Find where the given text appears and provide that cell's center as [x, y] coordinate. 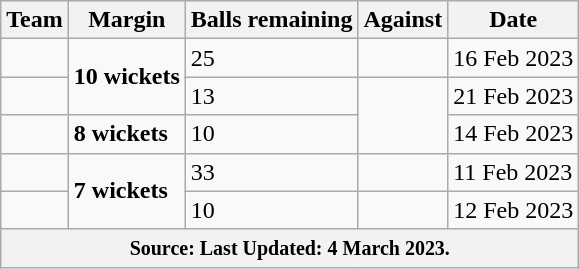
Team [35, 20]
10 wickets [126, 77]
25 [272, 58]
Against [403, 20]
Margin [126, 20]
12 Feb 2023 [514, 210]
8 wickets [126, 134]
33 [272, 172]
Date [514, 20]
13 [272, 96]
7 wickets [126, 191]
11 Feb 2023 [514, 172]
16 Feb 2023 [514, 58]
Source: Last Updated: 4 March 2023. [290, 248]
14 Feb 2023 [514, 134]
21 Feb 2023 [514, 96]
Balls remaining [272, 20]
